Scan for the cell matching the given text and deliver its [X, Y] coordinate at center. 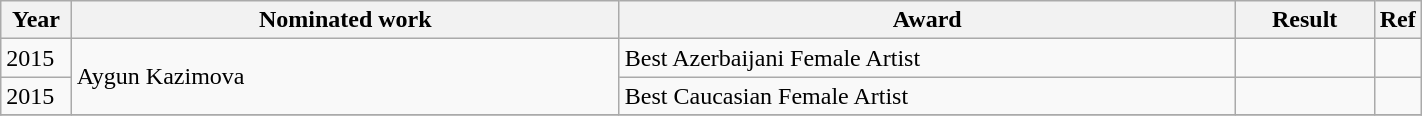
Ref [1398, 20]
Nominated work [345, 20]
Best Azerbaijani Female Artist [927, 58]
Year [36, 20]
Aygun Kazimova [345, 77]
Best Caucasian Female Artist [927, 96]
Result [1304, 20]
Award [927, 20]
